For the text-containing cell, return its midpoint in [x, y] coordinate format. 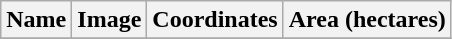
Coordinates [215, 20]
Image [110, 20]
Area (hectares) [367, 20]
Name [36, 20]
